Return the [x, y] coordinate for the center point of the cell that contains the specified text.  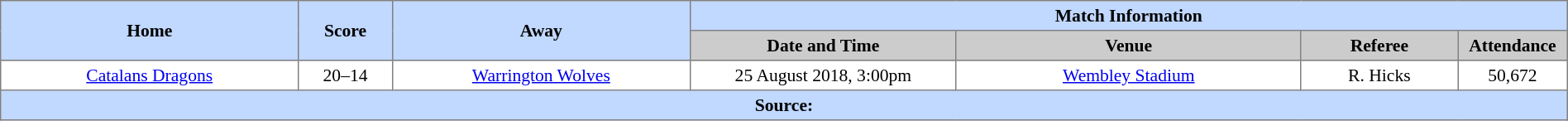
Home [150, 31]
25 August 2018, 3:00pm [823, 75]
Match Information [1128, 16]
Warrington Wolves [541, 75]
R. Hicks [1379, 75]
Wembley Stadium [1128, 75]
Venue [1128, 46]
Attendance [1513, 46]
Referee [1379, 46]
Score [346, 31]
Date and Time [823, 46]
50,672 [1513, 75]
Away [541, 31]
20–14 [346, 75]
Source: [784, 105]
Catalans Dragons [150, 75]
